Scan for the cell matching the given text and deliver its (X, Y) coordinate at center. 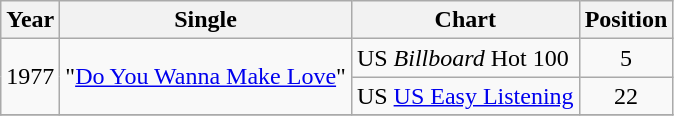
Chart (465, 20)
5 (626, 58)
US Billboard Hot 100 (465, 58)
"Do You Wanna Make Love" (206, 77)
US US Easy Listening (465, 96)
1977 (30, 77)
Position (626, 20)
Single (206, 20)
22 (626, 96)
Year (30, 20)
